Pinpoint the cell where the given text exists, returning its (x, y) midpoint coordinate. 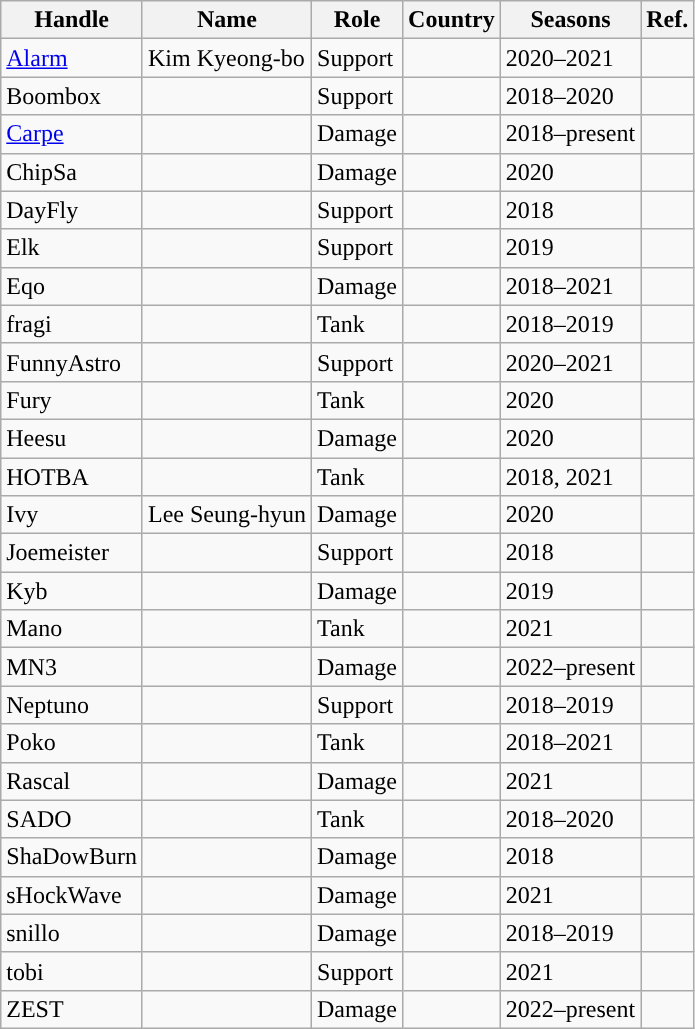
ChipSa (72, 172)
SADO (72, 819)
Elk (72, 248)
Joemeister (72, 553)
Kyb (72, 591)
Boombox (72, 96)
Fury (72, 400)
Role (358, 20)
Neptuno (72, 705)
Ref. (668, 20)
Kim Kyeong-bo (226, 58)
ShaDowBurn (72, 857)
tobi (72, 971)
sHockWave (72, 895)
Rascal (72, 781)
Carpe (72, 134)
Handle (72, 20)
2018–present (570, 134)
HOTBA (72, 477)
DayFly (72, 210)
MN3 (72, 667)
Mano (72, 629)
fragi (72, 324)
2018, 2021 (570, 477)
Heesu (72, 438)
ZEST (72, 1009)
Name (226, 20)
snillo (72, 933)
Ivy (72, 515)
Alarm (72, 58)
Eqo (72, 286)
FunnyAstro (72, 362)
Lee Seung-hyun (226, 515)
Seasons (570, 20)
Poko (72, 743)
Country (452, 20)
